Output the [x, y] coordinate of the center of the cell containing the given text.  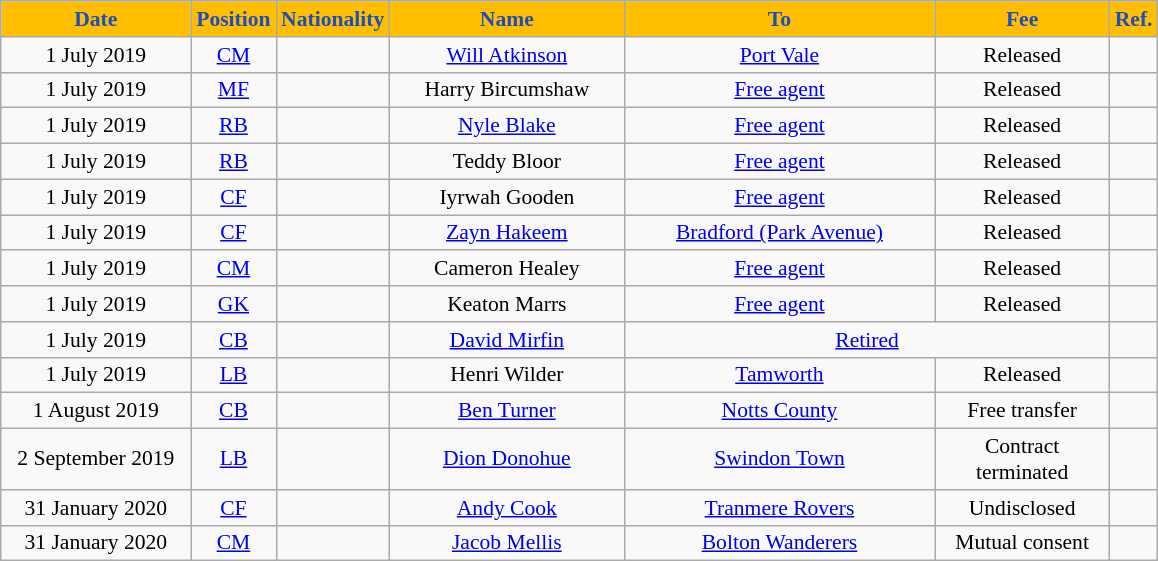
Mutual consent [1022, 543]
Cameron Healey [506, 269]
Date [96, 19]
Ref. [1134, 19]
To [779, 19]
2 September 2019 [96, 460]
Will Atkinson [506, 55]
Port Vale [779, 55]
Nationality [332, 19]
Notts County [779, 411]
Andy Cook [506, 508]
Keaton Marrs [506, 304]
Free transfer [1022, 411]
Fee [1022, 19]
Nyle Blake [506, 126]
Bradford (Park Avenue) [779, 233]
David Mirfin [506, 340]
Position [234, 19]
Contract terminated [1022, 460]
Harry Bircumshaw [506, 90]
GK [234, 304]
Dion Donohue [506, 460]
Tranmere Rovers [779, 508]
Swindon Town [779, 460]
Tamworth [779, 375]
Zayn Hakeem [506, 233]
Jacob Mellis [506, 543]
MF [234, 90]
Retired [866, 340]
1 August 2019 [96, 411]
Iyrwah Gooden [506, 197]
Bolton Wanderers [779, 543]
Teddy Bloor [506, 162]
Undisclosed [1022, 508]
Name [506, 19]
Henri Wilder [506, 375]
Ben Turner [506, 411]
